Extract the [X, Y] coordinate from the center of the cell holding the provided text.  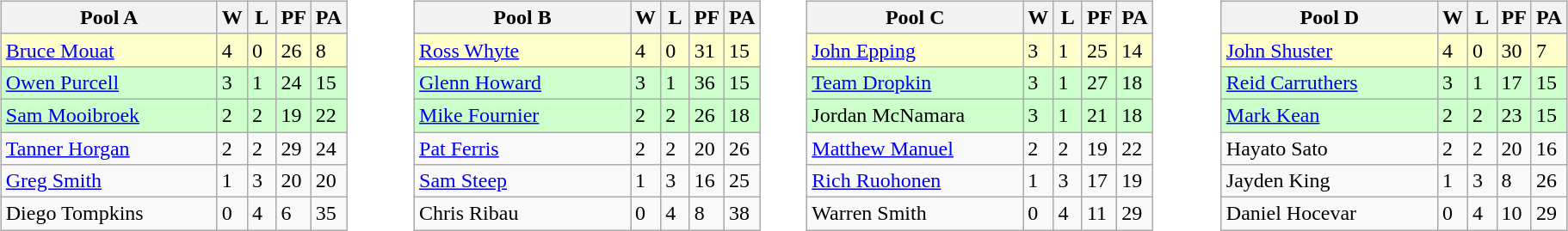
Sam Mooibroek [108, 115]
23 [1514, 115]
Mark Kean [1329, 115]
35 [329, 214]
Team Dropkin [916, 82]
6 [293, 214]
Mike Fournier [523, 115]
Bruce Mouat [108, 50]
Tanner Horgan [108, 149]
Daniel Hocevar [1329, 214]
14 [1134, 50]
Warren Smith [916, 214]
Sam Steep [523, 181]
Pool C [916, 17]
Owen Purcell [108, 82]
36 [707, 82]
Reid Carruthers [1329, 82]
Pool A [108, 17]
38 [742, 214]
Chris Ribau [523, 214]
Jordan McNamara [916, 115]
Pool D [1329, 17]
Diego Tompkins [108, 214]
Glenn Howard [523, 82]
Ross Whyte [523, 50]
27 [1099, 82]
31 [707, 50]
Hayato Sato [1329, 149]
Rich Ruohonen [916, 181]
21 [1099, 115]
11 [1099, 214]
7 [1549, 50]
30 [1514, 50]
John Shuster [1329, 50]
10 [1514, 214]
John Epping [916, 50]
Greg Smith [108, 181]
Jayden King [1329, 181]
Pool B [523, 17]
Pat Ferris [523, 149]
Matthew Manuel [916, 149]
